Search for the cell housing the specified text and yield its [X, Y] center coordinate. 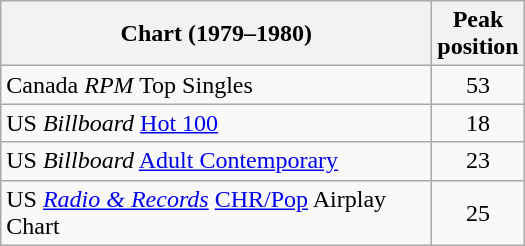
Canada RPM Top Singles [216, 85]
25 [478, 212]
Peakposition [478, 34]
US Radio & Records CHR/Pop Airplay Chart [216, 212]
US Billboard Adult Contemporary [216, 161]
Chart (1979–1980) [216, 34]
53 [478, 85]
23 [478, 161]
18 [478, 123]
US Billboard Hot 100 [216, 123]
